Provide the (X, Y) coordinate of the cell's center where the given text is located.  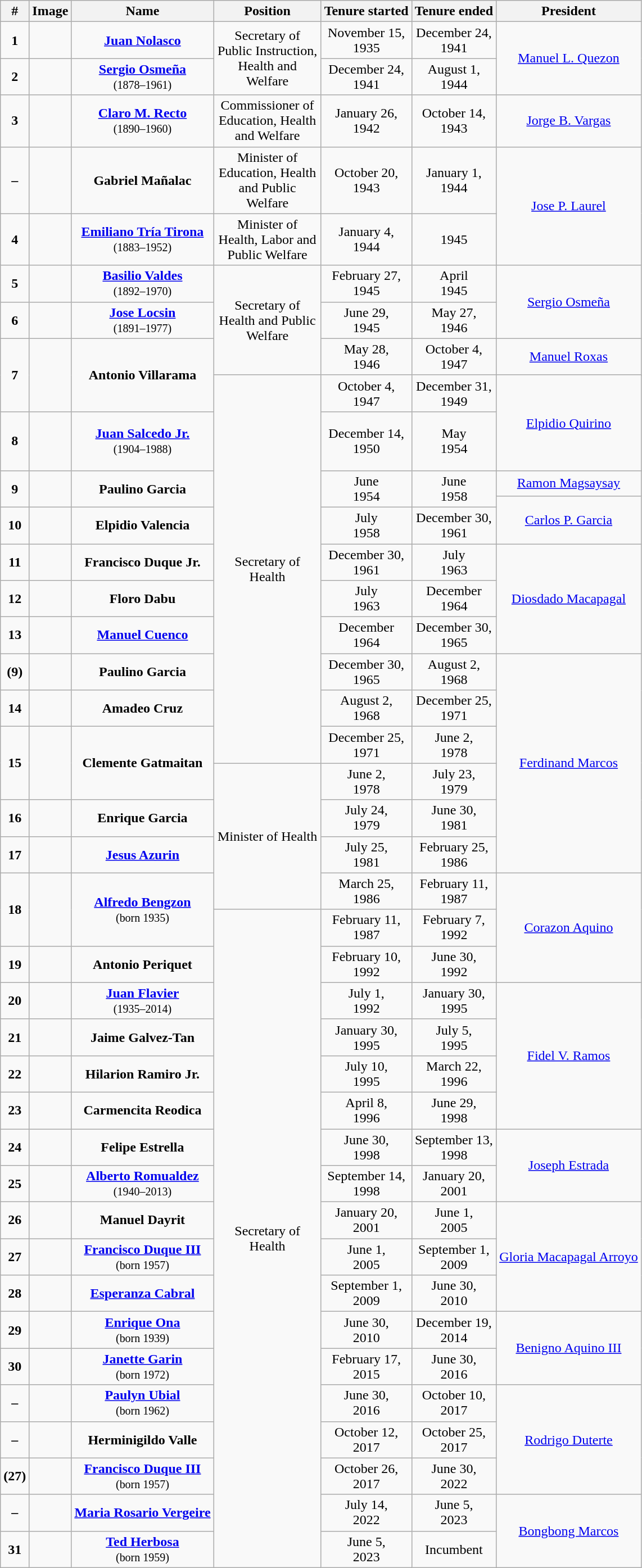
Amadeo Cruz (143, 708)
Manuel Roxas (569, 356)
President (569, 11)
Janette Garin(born 1972) (143, 1367)
June 29,1945 (367, 320)
July 24,1979 (367, 818)
Sergio Osmeña(1878–1961) (143, 76)
July 5,1995 (454, 1037)
30 (15, 1367)
Carlos P. Garcia (569, 519)
Hilarion Ramiro Jr. (143, 1073)
October 26,2017 (367, 1476)
5 (15, 283)
Secretary of Public Instruction, Health and Welfare (268, 58)
February 10,1992 (367, 964)
June 30,1998 (367, 1146)
Floro Dabu (143, 599)
June 30,1992 (454, 964)
October 20,1943 (367, 180)
4 (15, 239)
May 28,1946 (367, 356)
Gabriel Mañalac (143, 180)
April 8,1996 (367, 1111)
October 14,1943 (454, 121)
22 (15, 1073)
Alberto Romualdez(1940–2013) (143, 1184)
Corazon Aquino (569, 927)
December 31,1949 (454, 393)
Sergio Osmeña (569, 302)
Paulyn Ubial(born 1962) (143, 1403)
25 (15, 1184)
11 (15, 562)
Juan Salcedo Jr.(1904–1988) (143, 441)
July 23,1979 (454, 781)
July1958 (367, 525)
April1945 (454, 283)
Juan Flavier(1935–2014) (143, 1000)
Minister of Education, Health and Public Welfare (268, 180)
Jose P. Laurel (569, 206)
May1954 (454, 441)
Clemente Gatmaitan (143, 763)
March 22,1996 (454, 1073)
24 (15, 1146)
June 30,1981 (454, 818)
Enrique Garcia (143, 818)
Minister of Health (268, 836)
January 4,1944 (367, 239)
Image (51, 11)
February 17,2015 (367, 1367)
July 10,1995 (367, 1073)
February 7,1992 (454, 927)
December 19,2014 (454, 1330)
Rodrigo Duterte (569, 1440)
Maria Rosario Vergeire (143, 1513)
Jorge B. Vargas (569, 121)
July 14,2022 (367, 1513)
Joseph Estrada (569, 1165)
November 15,1935 (367, 40)
August 1,1944 (454, 76)
Commissioner of Education, Health and Welfare (268, 121)
9 (15, 489)
Antonio Villarama (143, 375)
Claro M. Recto(1890–1960) (143, 121)
Minister of Health, Labor and Public Welfare (268, 239)
Ted Herbosa(born 1959) (143, 1549)
Tenure started (367, 11)
May 27,1946 (454, 320)
Fidel V. Ramos (569, 1055)
October 10,2017 (454, 1403)
December 14,1950 (367, 441)
Incumbent (454, 1549)
Jose Locsin(1891–1977) (143, 320)
17 (15, 854)
Carmencita Reodica (143, 1111)
Alfredo Bengzon(born 1935) (143, 909)
29 (15, 1330)
7 (15, 375)
Manuel Dayrit (143, 1221)
1945 (454, 239)
Position (268, 11)
March 25,1986 (367, 891)
6 (15, 320)
3 (15, 121)
27 (15, 1257)
September 13,1998 (454, 1146)
21 (15, 1037)
Jaime Galvez-Tan (143, 1037)
Ferdinand Marcos (569, 763)
Herminigildo Valle (143, 1440)
September 14,1998 (367, 1184)
Gloria Macapagal Arroyo (569, 1257)
# (15, 11)
February 25,1986 (454, 854)
10 (15, 525)
January 26,1942 (367, 121)
Ramon Magsaysay (569, 483)
23 (15, 1111)
20 (15, 1000)
July 1,1992 (367, 1000)
Juan Nolasco (143, 40)
June 30,2022 (454, 1476)
16 (15, 818)
October 12,2017 (367, 1440)
Elpidio Valencia (143, 525)
1 (15, 40)
Manuel L. Quezon (569, 58)
Bongbong Marcos (569, 1531)
Felipe Estrella (143, 1146)
Diosdado Macapagal (569, 599)
26 (15, 1221)
Antonio Periquet (143, 964)
July 25,1981 (367, 854)
Elpidio Quirino (569, 423)
Manuel Cuenco (143, 635)
Secretary of Health and Public Welfare (268, 320)
Francisco Duque Jr. (143, 562)
January 1,1944 (454, 180)
8 (15, 441)
(9) (15, 672)
Jesus Azurin (143, 854)
(27) (15, 1476)
2 (15, 76)
15 (15, 763)
Emiliano Tría Tirona(1883–1952) (143, 239)
Enrique Ona(born 1939) (143, 1330)
June1954 (367, 489)
Esperanza Cabral (143, 1294)
31 (15, 1549)
Benigno Aquino III (569, 1348)
June 29,1998 (454, 1111)
February 27,1945 (367, 283)
June1958 (454, 489)
Tenure ended (454, 11)
Basilio Valdes(1892–1970) (143, 283)
13 (15, 635)
12 (15, 599)
Name (143, 11)
28 (15, 1294)
18 (15, 909)
October 25,2017 (454, 1440)
14 (15, 708)
19 (15, 964)
